Locate the cell with the specified text and output its (X, Y) center coordinate. 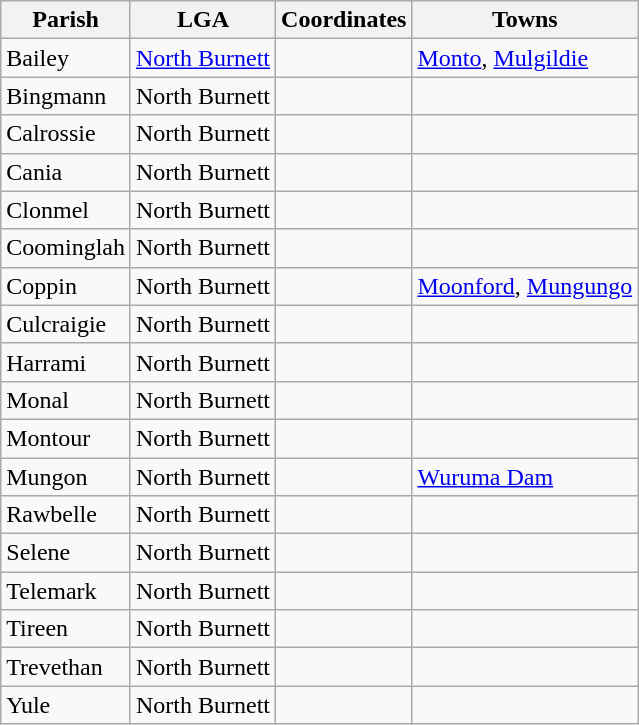
Culcraigie (66, 324)
Parish (66, 20)
Telemark (66, 591)
Rawbelle (66, 515)
Monto, Mulgildie (525, 58)
Calrossie (66, 134)
Coordinates (344, 20)
Coppin (66, 286)
Coominglah (66, 248)
Mungon (66, 477)
Yule (66, 705)
Trevethan (66, 667)
LGA (202, 20)
Monal (66, 400)
Towns (525, 20)
Clonmel (66, 210)
Tireen (66, 629)
Moonford, Mungungo (525, 286)
Harrami (66, 362)
Bailey (66, 58)
Selene (66, 553)
Montour (66, 438)
Wuruma Dam (525, 477)
Bingmann (66, 96)
Cania (66, 172)
